Scan for the cell matching the given text and deliver its [X, Y] coordinate at center. 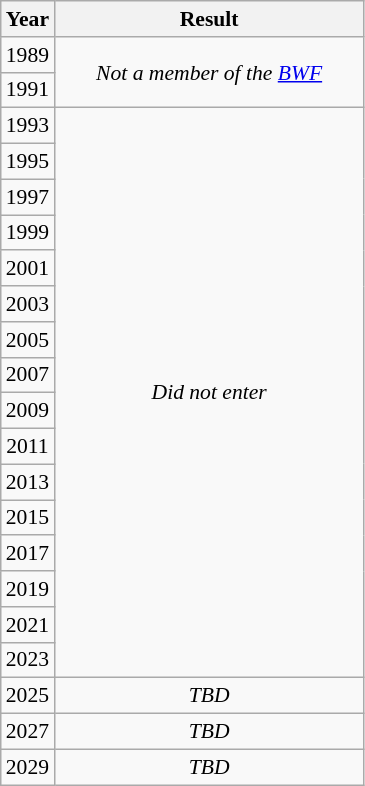
2001 [28, 269]
2027 [28, 732]
2029 [28, 767]
2023 [28, 660]
2003 [28, 304]
2021 [28, 625]
2011 [28, 447]
2015 [28, 518]
2017 [28, 554]
1993 [28, 126]
2007 [28, 375]
2005 [28, 340]
Did not enter [209, 393]
1995 [28, 162]
1991 [28, 90]
Year [28, 19]
Result [209, 19]
2019 [28, 589]
1997 [28, 197]
2013 [28, 482]
2009 [28, 411]
1999 [28, 233]
Not a member of the BWF [209, 72]
2025 [28, 696]
1989 [28, 55]
